For the text-containing cell, return its midpoint in (x, y) coordinate format. 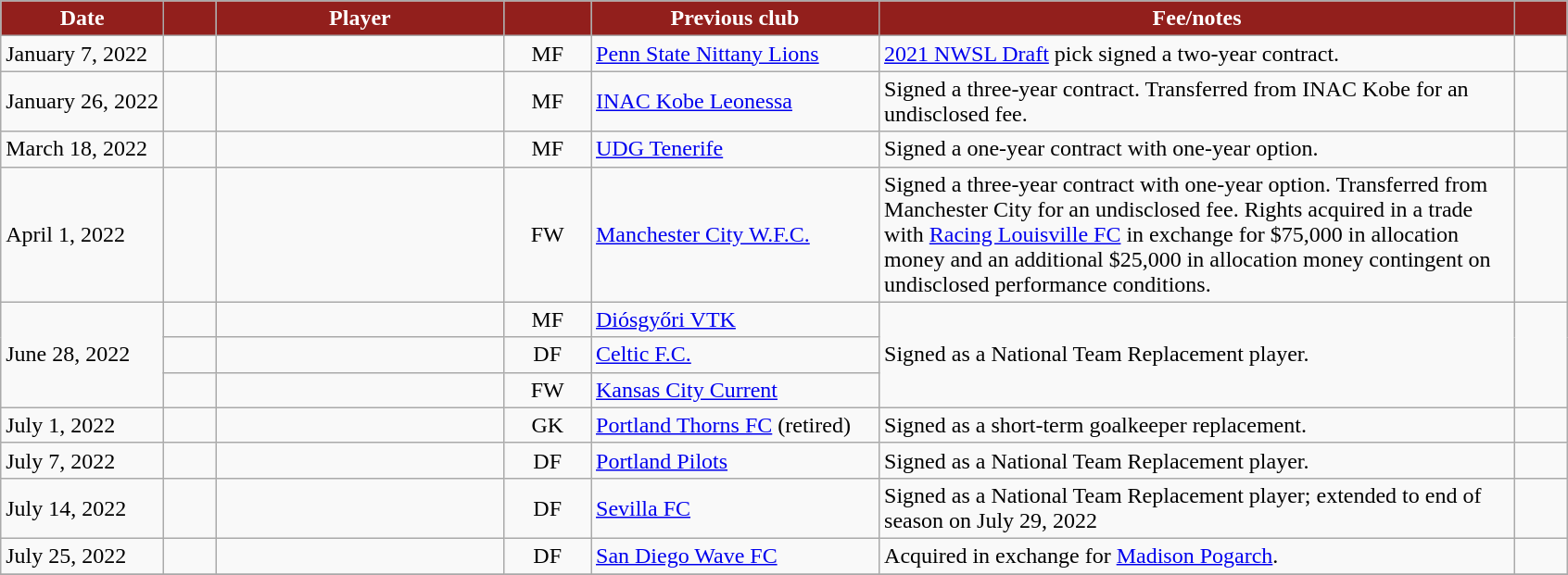
Signed a three-year contract. Transferred from INAC Kobe for an undisclosed fee. (1197, 102)
Signed as a short-term goalkeeper replacement. (1197, 425)
UDG Tenerife (736, 149)
Signed as a National Team Replacement player; extended to end of season on July 29, 2022 (1197, 507)
Signed a one-year contract with one-year option. (1197, 149)
Penn State Nittany Lions (736, 54)
June 28, 2022 (82, 355)
July 1, 2022 (82, 425)
Manchester City W.F.C. (736, 234)
GK (548, 425)
Celtic F.C. (736, 355)
Portland Pilots (736, 460)
Diósgyőri VTK (736, 319)
Acquired in exchange for Madison Pogarch. (1197, 556)
Previous club (736, 19)
Sevilla FC (736, 507)
July 14, 2022 (82, 507)
INAC Kobe Leonessa (736, 102)
July 25, 2022 (82, 556)
Player (360, 19)
San Diego Wave FC (736, 556)
January 7, 2022 (82, 54)
April 1, 2022 (82, 234)
Fee/notes (1197, 19)
Date (82, 19)
March 18, 2022 (82, 149)
2021 NWSL Draft pick signed a two-year contract. (1197, 54)
January 26, 2022 (82, 102)
Kansas City Current (736, 390)
July 7, 2022 (82, 460)
Portland Thorns FC (retired) (736, 425)
